Output the (X, Y) coordinate of the center of the cell containing the given text.  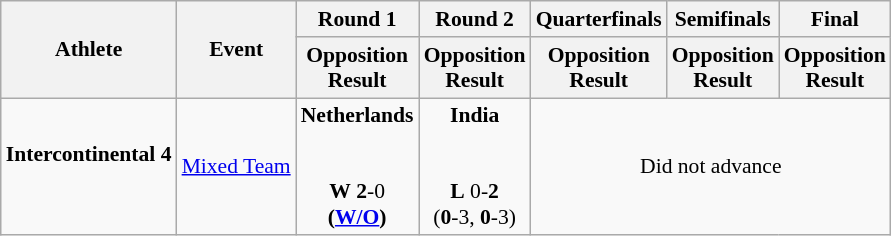
India L 0-2 (0-3, 0-3) (475, 167)
Semifinals (723, 19)
Athlete (89, 50)
Quarterfinals (599, 19)
Event (236, 50)
Round 2 (475, 19)
Mixed Team (236, 167)
Final (835, 19)
Round 1 (358, 19)
Did not advance (711, 167)
Netherlands W 2-0 (W/O) (358, 167)
Intercontinental 4 (89, 167)
